Scan for the cell matching the given text and deliver its (x, y) coordinate at center. 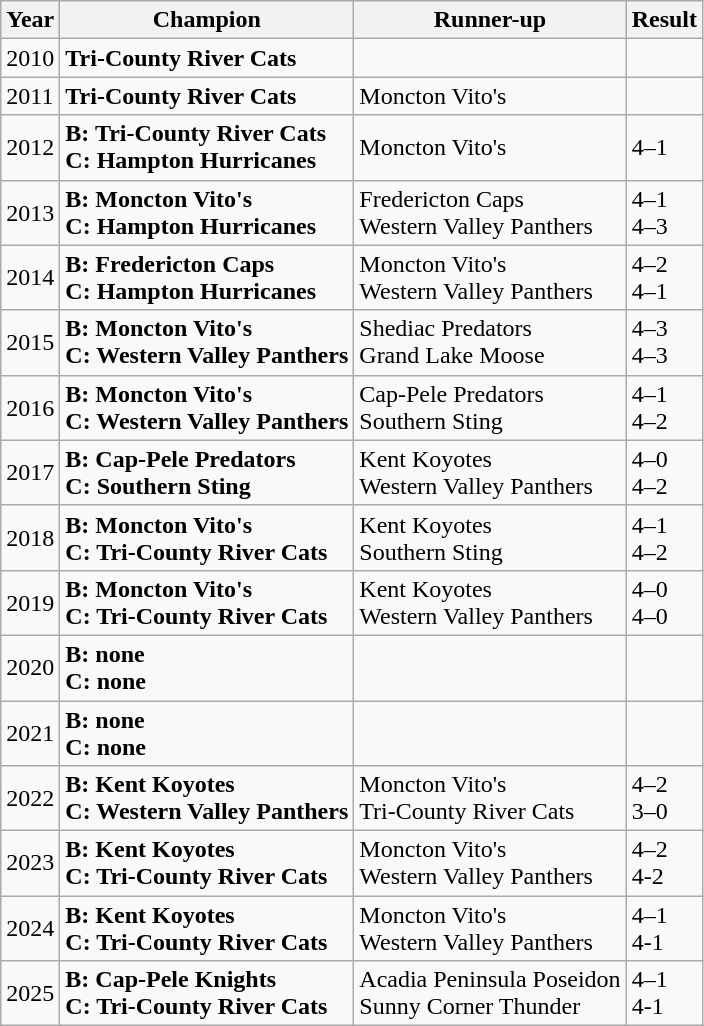
Kent KoyotesSouthern Sting (490, 538)
4–23–0 (664, 798)
2013 (30, 212)
2017 (30, 472)
4–24–1 (664, 278)
Fredericton CapsWestern Valley Panthers (490, 212)
2021 (30, 732)
2011 (30, 96)
Shediac PredatorsGrand Lake Moose (490, 342)
2012 (30, 148)
Cap-Pele PredatorsSouthern Sting (490, 408)
2015 (30, 342)
Runner-up (490, 20)
Year (30, 20)
2014 (30, 278)
2023 (30, 864)
2020 (30, 668)
Champion (207, 20)
4–04–2 (664, 472)
B: Fredericton CapsC: Hampton Hurricanes (207, 278)
2018 (30, 538)
B: Cap-Pele KnightsC: Tri-County River Cats (207, 994)
B: Cap-Pele PredatorsC: Southern Sting (207, 472)
2024 (30, 928)
4–1 (664, 148)
B: Tri-County River CatsC: Hampton Hurricanes (207, 148)
Moncton Vito'sTri-County River Cats (490, 798)
4–34–3 (664, 342)
Result (664, 20)
4–24-2 (664, 864)
B: Kent KoyotesC: Western Valley Panthers (207, 798)
Acadia Peninsula PoseidonSunny Corner Thunder (490, 994)
2022 (30, 798)
2016 (30, 408)
2010 (30, 58)
4–04–0 (664, 602)
2019 (30, 602)
B: Moncton Vito'sC: Hampton Hurricanes (207, 212)
2025 (30, 994)
4–14–3 (664, 212)
